Find where the given text appears and provide that cell's center as [x, y] coordinate. 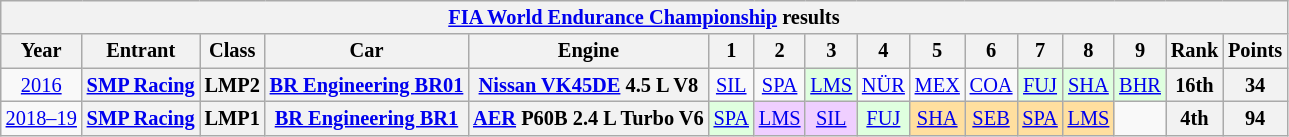
Rank [1194, 51]
NÜR [884, 85]
2 [780, 51]
94 [1255, 118]
8 [1089, 51]
Class [232, 51]
BR Engineering BR1 [366, 118]
Nissan VK45DE 4.5 L V8 [588, 85]
16th [1194, 85]
1 [732, 51]
BR Engineering BR01 [366, 85]
Entrant [141, 51]
Car [366, 51]
2016 [42, 85]
Points [1255, 51]
MEX [938, 85]
34 [1255, 85]
3 [831, 51]
COA [992, 85]
6 [992, 51]
5 [938, 51]
AER P60B 2.4 L Turbo V6 [588, 118]
Engine [588, 51]
Year [42, 51]
LMP2 [232, 85]
4th [1194, 118]
2018–19 [42, 118]
BHR [1140, 85]
FIA World Endurance Championship results [644, 17]
LMP1 [232, 118]
9 [1140, 51]
7 [1040, 51]
4 [884, 51]
SEB [992, 118]
